Return (x, y) of the center of cell containing provided text 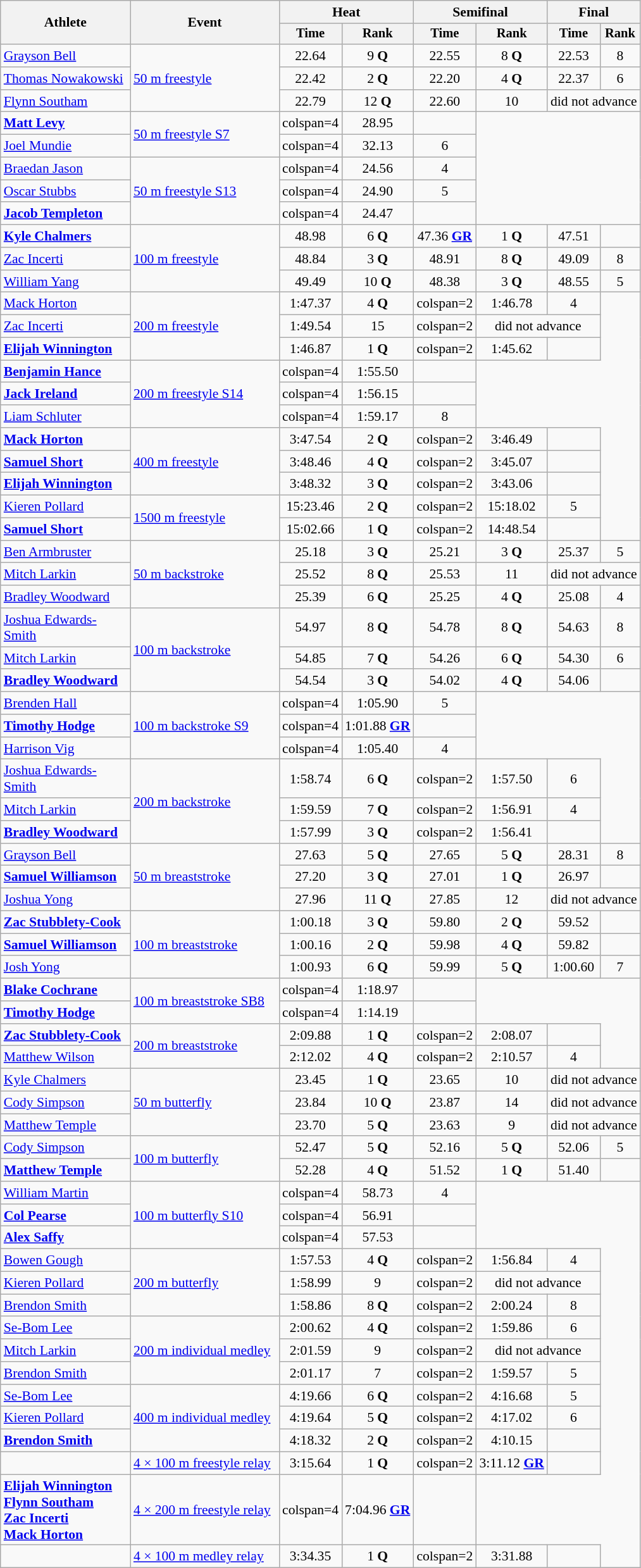
1:59.17 (377, 416)
1:59.57 (511, 1373)
2:00.62 (310, 1328)
1:45.62 (511, 349)
1:00.93 (310, 968)
100 m backstroke (205, 650)
2:10.57 (511, 1057)
Jack Ireland (66, 394)
22.79 (310, 101)
11 Q (377, 900)
2:00.24 (511, 1305)
200 m freestyle S14 (205, 394)
100 m butterfly (205, 1159)
1:47.37 (310, 304)
200 m backstroke (205, 801)
54.63 (573, 628)
1500 m freestyle (205, 518)
4 × 200 m freestyle relay (205, 1510)
4:16.68 (511, 1396)
William Martin (66, 1193)
52.47 (310, 1148)
50 m freestyle S13 (205, 191)
100 m backstroke S9 (205, 725)
23.63 (444, 1125)
2:01.59 (310, 1350)
27.01 (444, 877)
12 Q (377, 101)
4:19.66 (310, 1396)
50 m freestyle (205, 78)
9 Q (377, 56)
48.84 (310, 259)
1:00.16 (310, 945)
54.26 (444, 658)
Bowen Gough (66, 1260)
1:49.54 (310, 327)
51.52 (444, 1170)
200 m breaststroke (205, 1047)
27.20 (310, 877)
25.37 (573, 552)
28.95 (377, 123)
28.31 (573, 855)
54.78 (444, 628)
1:46.87 (310, 349)
23.45 (310, 1080)
William Yang (66, 282)
2:08.07 (511, 1035)
2:09.88 (310, 1035)
2:01.17 (310, 1373)
54.97 (310, 628)
27.96 (310, 900)
50 m backstroke (205, 575)
23.84 (310, 1103)
Flynn Southam (66, 101)
59.80 (444, 923)
23.65 (444, 1080)
14:48.54 (511, 530)
11 (511, 575)
27.65 (444, 855)
50 m breaststroke (205, 877)
1:05.40 (377, 749)
1:59.59 (310, 809)
22.60 (444, 101)
Heat (346, 12)
Braedan Jason (66, 169)
59.52 (573, 923)
48.55 (573, 282)
25.21 (444, 552)
15:18.02 (511, 507)
47.51 (573, 236)
27.85 (444, 900)
54.06 (573, 681)
52.06 (573, 1148)
51.40 (573, 1170)
3:15.64 (310, 1464)
Joshua Yong (66, 900)
Semifinal (480, 12)
1:56.15 (377, 394)
22.55 (444, 56)
48.91 (444, 259)
50 m freestyle S7 (205, 134)
1:01.88 GR (377, 726)
25.52 (310, 575)
59.82 (573, 945)
2:12.02 (310, 1057)
1:57.50 (511, 778)
1:56.41 (511, 832)
3:48.32 (310, 484)
4:17.02 (511, 1418)
22.20 (444, 78)
1:57.99 (310, 832)
3:45.07 (511, 462)
22.64 (310, 56)
57.53 (377, 1238)
14 (511, 1103)
15:23.46 (310, 507)
58.73 (377, 1193)
Final (594, 12)
Thomas Nowakowski (66, 78)
54.54 (310, 681)
4:10.15 (511, 1441)
23.87 (444, 1103)
Joel Mundie (66, 146)
1:58.99 (310, 1283)
3:43.06 (511, 484)
23.70 (310, 1125)
22.37 (573, 78)
Brenden Hall (66, 703)
Matt Levy (66, 123)
Benjamin Hance (66, 371)
54.85 (310, 658)
4 × 100 m medley relay (205, 1557)
1:46.78 (511, 304)
25.08 (573, 597)
54.30 (573, 658)
200 m individual medley (205, 1350)
12 (511, 900)
Jacob Templeton (66, 214)
Matthew Wilson (66, 1057)
48.98 (310, 236)
Col Pearse (66, 1216)
50 m butterfly (205, 1102)
1:57.53 (310, 1260)
15:02.66 (310, 530)
1:14.19 (377, 1012)
1:55.50 (377, 371)
49.09 (573, 259)
7:04.96 GR (377, 1510)
24.56 (377, 169)
Elijah WinningtonFlynn Southam Zac Incerti Mack Horton (66, 1510)
59.98 (444, 945)
4:18.32 (310, 1441)
3:11.12 GR (511, 1464)
100 m freestyle (205, 258)
100 m butterfly S10 (205, 1215)
1:00.18 (310, 923)
Liam Schluter (66, 416)
32.13 (377, 146)
200 m butterfly (205, 1283)
22.42 (310, 78)
25.25 (444, 597)
100 m breaststroke SB8 (205, 1001)
48.38 (444, 282)
49.49 (310, 282)
Athlete (66, 23)
3:31.88 (511, 1557)
Ben Armbruster (66, 552)
100 m breaststroke (205, 945)
1:56.91 (511, 809)
26.97 (573, 877)
47.36 GR (444, 236)
3:47.54 (310, 439)
Blake Cochrane (66, 990)
1:18.97 (377, 990)
22.53 (573, 56)
3:34.35 (310, 1557)
24.47 (377, 214)
27.63 (310, 855)
1:58.86 (310, 1305)
25.53 (444, 575)
200 m freestyle (205, 327)
Event (205, 23)
25.39 (310, 597)
Oscar Stubbs (66, 191)
24.90 (377, 191)
4 × 100 m freestyle relay (205, 1464)
Josh Yong (66, 968)
1:59.86 (511, 1328)
15 (377, 327)
1:00.60 (573, 968)
56.91 (377, 1216)
54.02 (444, 681)
1:58.74 (310, 778)
1:05.90 (377, 703)
52.28 (310, 1170)
Harrison Vig (66, 749)
Alex Saffy (66, 1238)
52.16 (444, 1148)
3:46.49 (511, 439)
3:48.46 (310, 462)
400 m individual medley (205, 1419)
4:19.64 (310, 1418)
400 m freestyle (205, 462)
59.99 (444, 968)
1:56.84 (511, 1260)
25.18 (310, 552)
